Extract the [x, y] coordinate from the center of the cell holding the provided text.  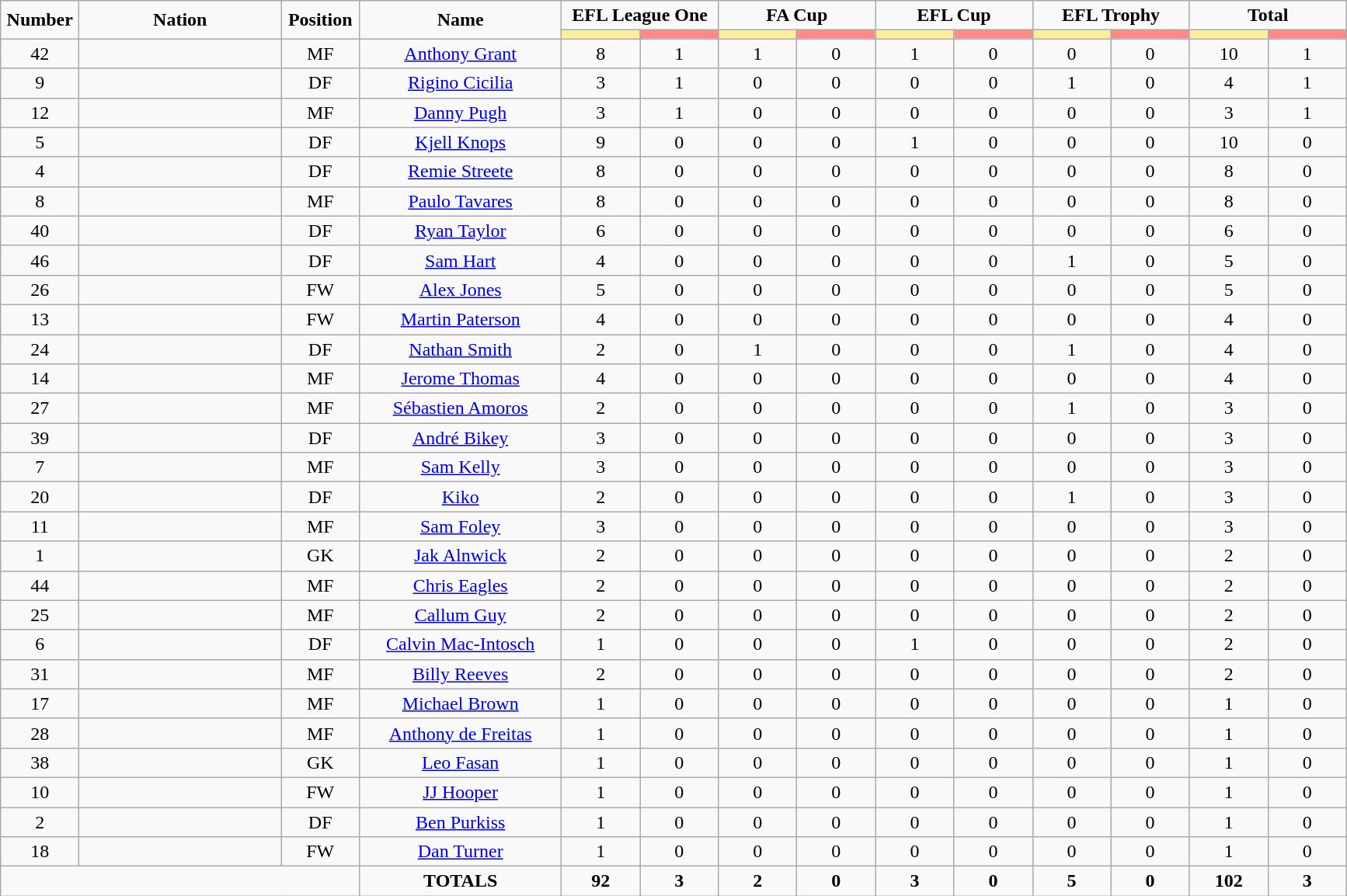
TOTALS [461, 881]
Ben Purkiss [461, 822]
Kiko [461, 497]
20 [40, 497]
25 [40, 615]
Name [461, 20]
JJ Hooper [461, 792]
42 [40, 54]
13 [40, 319]
EFL Trophy [1111, 16]
Chris Eagles [461, 585]
Jerome Thomas [461, 379]
18 [40, 852]
24 [40, 349]
Alex Jones [461, 290]
FA Cup [797, 16]
Sam Foley [461, 526]
Position [320, 20]
Paulo Tavares [461, 201]
92 [601, 881]
Danny Pugh [461, 113]
EFL League One [640, 16]
EFL Cup [954, 16]
Sam Hart [461, 260]
44 [40, 585]
Number [40, 20]
Callum Guy [461, 615]
Rigino Cicilia [461, 83]
Leo Fasan [461, 762]
12 [40, 113]
Nathan Smith [461, 349]
Total [1268, 16]
40 [40, 231]
Sam Kelly [461, 467]
27 [40, 408]
46 [40, 260]
102 [1229, 881]
Dan Turner [461, 852]
31 [40, 674]
Sébastien Amoros [461, 408]
Calvin Mac-Intosch [461, 644]
11 [40, 526]
Michael Brown [461, 703]
Jak Alnwick [461, 556]
38 [40, 762]
7 [40, 467]
André Bikey [461, 438]
Anthony de Freitas [461, 733]
Kjell Knops [461, 142]
Billy Reeves [461, 674]
14 [40, 379]
17 [40, 703]
Anthony Grant [461, 54]
Martin Paterson [461, 319]
Ryan Taylor [461, 231]
28 [40, 733]
39 [40, 438]
26 [40, 290]
Nation [180, 20]
Remie Streete [461, 172]
